Output the (X, Y) coordinate of the center of the cell containing the given text.  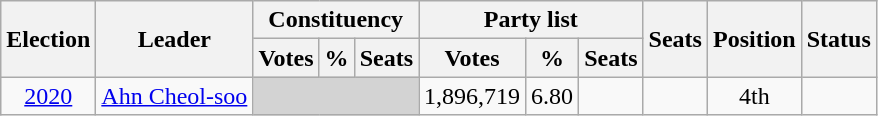
6.80 (552, 96)
Ahn Cheol-soo (174, 96)
1,896,719 (472, 96)
Election (48, 39)
Position (754, 39)
Leader (174, 39)
Party list (532, 20)
2020 (48, 96)
4th (754, 96)
Status (838, 39)
Constituency (336, 20)
